Find where the given text appears and provide that cell's center as [x, y] coordinate. 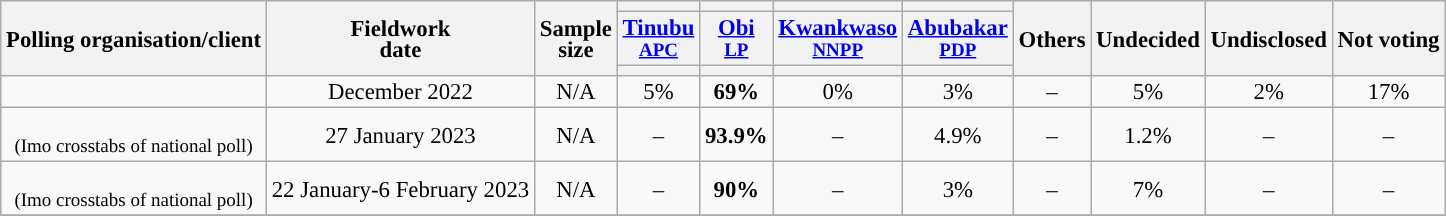
Polling organisation/client [134, 38]
1.2% [1148, 135]
2% [1268, 92]
7% [1148, 189]
69% [736, 92]
Undecided [1148, 38]
KwankwasoNNPP [838, 39]
AbubakarPDP [958, 39]
27 January 2023 [400, 135]
17% [1388, 92]
22 January-6 February 2023 [400, 189]
Fieldworkdate [400, 38]
ObiLP [736, 39]
90% [736, 189]
Others [1052, 38]
93.9% [736, 135]
December 2022 [400, 92]
Undisclosed [1268, 38]
4.9% [958, 135]
Not voting [1388, 38]
0% [838, 92]
TinubuAPC [658, 39]
Samplesize [576, 38]
